Scan for the cell matching the given text and deliver its [x, y] coordinate at center. 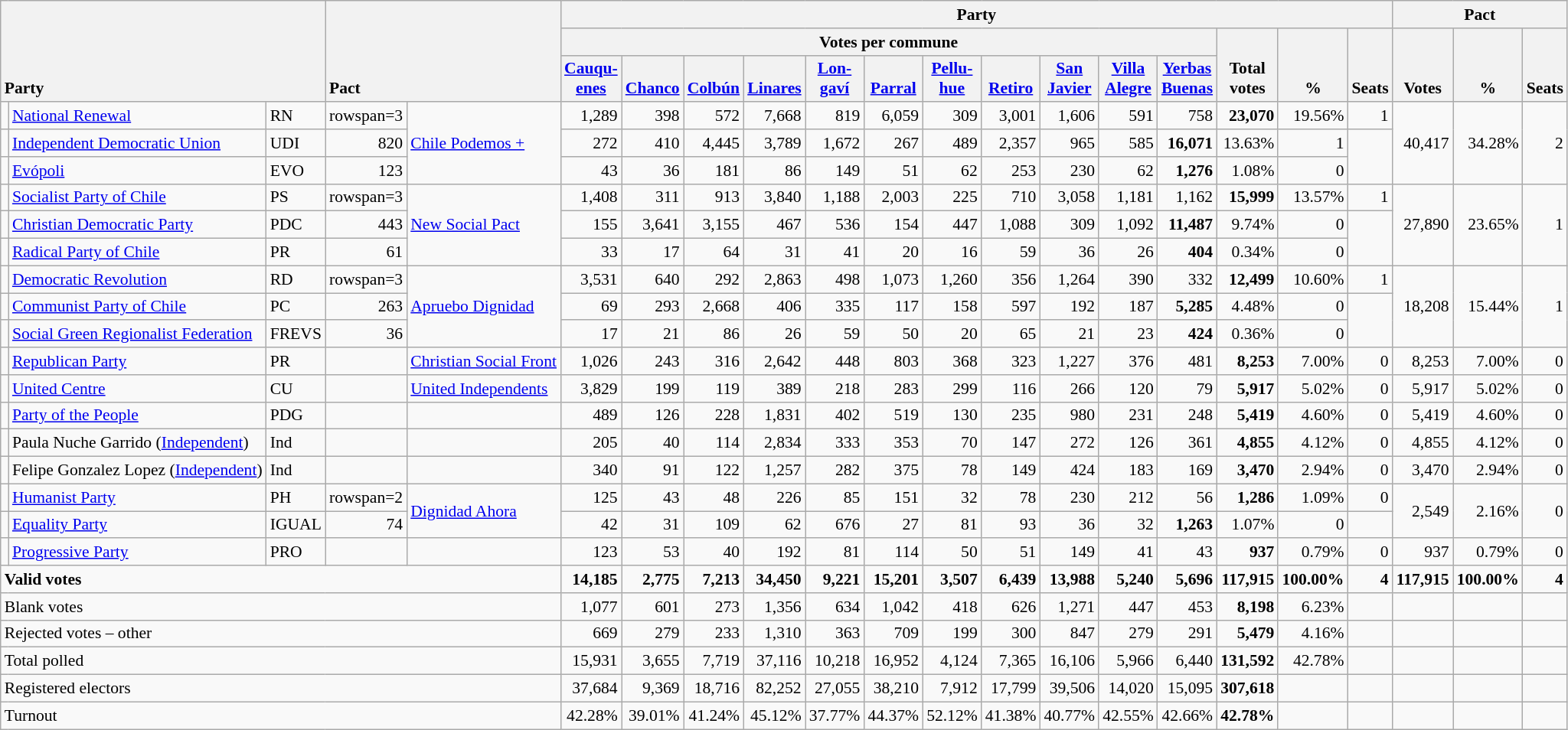
980 [1069, 416]
Cauqu-enes [591, 78]
3,829 [591, 389]
273 [714, 607]
15,931 [591, 661]
17,799 [1011, 689]
293 [652, 307]
PDG [296, 416]
PC [296, 307]
1,088 [1011, 225]
16 [952, 253]
498 [835, 279]
27 [893, 525]
1.09% [1312, 497]
New Social Pact [484, 225]
Felipe Gonzalez Lopez (Independent) [138, 471]
231 [1129, 416]
Parral [893, 78]
267 [893, 143]
406 [775, 307]
Communist Party of Chile [138, 307]
61 [366, 253]
Linares [775, 78]
Lon-gaví [835, 78]
390 [1129, 279]
34.28% [1488, 144]
292 [714, 279]
27,890 [1423, 225]
634 [835, 607]
11,487 [1187, 225]
443 [366, 225]
218 [835, 389]
233 [714, 634]
PDC [296, 225]
353 [893, 443]
266 [1069, 389]
130 [952, 416]
333 [835, 443]
8,198 [1247, 607]
5,240 [1129, 579]
Total polled [280, 661]
41.38% [1011, 715]
212 [1129, 497]
147 [1011, 443]
Democratic Revolution [138, 279]
1,026 [591, 361]
PH [296, 497]
65 [1011, 334]
44.37% [893, 715]
Independent Democratic Union [138, 143]
9,221 [835, 579]
14,020 [1129, 689]
16,106 [1069, 661]
RD [296, 279]
1,162 [1187, 197]
640 [652, 279]
39,506 [1069, 689]
Christian Social Front [484, 361]
253 [1011, 171]
117 [893, 307]
42.66% [1187, 715]
Votes [1423, 66]
803 [893, 361]
YerbasBuenas [1187, 78]
1,042 [893, 607]
1,606 [1069, 116]
1,257 [775, 471]
79 [1187, 389]
39.01% [652, 715]
7,365 [1011, 661]
74 [366, 525]
626 [1011, 607]
1,286 [1247, 497]
340 [591, 471]
410 [652, 143]
Humanist Party [138, 497]
91 [652, 471]
42.28% [591, 715]
7,668 [775, 116]
64 [714, 253]
82,252 [775, 689]
226 [775, 497]
481 [1187, 361]
7,912 [952, 689]
709 [893, 634]
15.44% [1488, 306]
85 [835, 497]
572 [714, 116]
1,188 [835, 197]
42.55% [1129, 715]
5,479 [1247, 634]
109 [714, 525]
183 [1129, 471]
Pellu-hue [952, 78]
1,263 [1187, 525]
2,357 [1011, 143]
16,071 [1187, 143]
187 [1129, 307]
1,181 [1129, 197]
15,999 [1247, 197]
120 [1129, 389]
591 [1129, 116]
368 [952, 361]
847 [1069, 634]
34,450 [775, 579]
23,070 [1247, 116]
53 [652, 552]
418 [952, 607]
3,655 [652, 661]
601 [652, 607]
3,001 [1011, 116]
41.24% [714, 715]
5,966 [1129, 661]
10,218 [835, 661]
2,549 [1423, 511]
9.74% [1247, 225]
2,863 [775, 279]
585 [1129, 143]
0.36% [1247, 334]
Blank votes [280, 607]
15,201 [893, 579]
48 [714, 497]
RN [296, 116]
467 [775, 225]
389 [775, 389]
1,672 [835, 143]
70 [952, 443]
154 [893, 225]
3,531 [591, 279]
710 [1011, 197]
Paula Nuche Garrido (Independent) [138, 443]
9,369 [652, 689]
758 [1187, 116]
Valid votes [280, 579]
225 [952, 197]
1,310 [775, 634]
913 [714, 197]
248 [1187, 416]
125 [591, 497]
4.16% [1312, 634]
IGUAL [296, 525]
4.48% [1247, 307]
52.12% [952, 715]
151 [893, 497]
23.65% [1488, 225]
1,831 [775, 416]
398 [652, 116]
299 [952, 389]
819 [835, 116]
2,642 [775, 361]
United Centre [138, 389]
Chanco [652, 78]
205 [591, 443]
3,155 [714, 225]
37.77% [835, 715]
SanJavier [1069, 78]
19.56% [1312, 116]
40,417 [1423, 144]
13,988 [1069, 579]
Totalvotes [1247, 66]
311 [652, 197]
40.77% [1069, 715]
6,059 [893, 116]
38,210 [893, 689]
283 [893, 389]
1,408 [591, 197]
448 [835, 361]
Social Green Regionalist Federation [138, 334]
Apruebo Dignidad [484, 306]
2,668 [714, 307]
3,507 [952, 579]
1,276 [1187, 171]
1,271 [1069, 607]
597 [1011, 307]
1,264 [1069, 279]
18,208 [1423, 306]
Votes per commune [888, 42]
3,641 [652, 225]
27,055 [835, 689]
263 [366, 307]
Turnout [280, 715]
FREVS [296, 334]
519 [893, 416]
332 [1187, 279]
2.16% [1488, 511]
1,092 [1129, 225]
UDI [296, 143]
169 [1187, 471]
5,696 [1187, 579]
15,095 [1187, 689]
282 [835, 471]
1,289 [591, 116]
669 [591, 634]
CU [296, 389]
6,440 [1187, 661]
Evópoli [138, 171]
2,003 [893, 197]
5,285 [1187, 307]
69 [591, 307]
361 [1187, 443]
131,592 [1247, 661]
Socialist Party of Chile [138, 197]
291 [1187, 634]
676 [835, 525]
Radical Party of Chile [138, 253]
1.07% [1247, 525]
56 [1187, 497]
10.60% [1312, 279]
6.23% [1312, 607]
16,952 [893, 661]
375 [893, 471]
4,124 [952, 661]
EVO [296, 171]
356 [1011, 279]
Republican Party [138, 361]
13.63% [1247, 143]
1,227 [1069, 361]
PRO [296, 552]
316 [714, 361]
2,834 [775, 443]
965 [1069, 143]
Registered electors [280, 689]
2 [1545, 144]
235 [1011, 416]
18,716 [714, 689]
37,684 [591, 689]
Progressive Party [138, 552]
United Independents [484, 389]
rowspan=2 [366, 497]
4,445 [714, 143]
300 [1011, 634]
1,073 [893, 279]
404 [1187, 253]
1.08% [1247, 171]
Rejected votes – other [280, 634]
7,719 [714, 661]
93 [1011, 525]
820 [366, 143]
Party of the People [138, 416]
37,116 [775, 661]
376 [1129, 361]
1,077 [591, 607]
453 [1187, 607]
155 [591, 225]
7,213 [714, 579]
2,775 [652, 579]
1,260 [952, 279]
14,185 [591, 579]
12,499 [1247, 279]
3,840 [775, 197]
Equality Party [138, 525]
158 [952, 307]
0.34% [1247, 253]
323 [1011, 361]
33 [591, 253]
Christian Democratic Party [138, 225]
1,356 [775, 607]
335 [835, 307]
Retiro [1011, 78]
119 [714, 389]
6,439 [1011, 579]
Chile Podemos + [484, 144]
23 [1129, 334]
Dignidad Ahora [484, 511]
3,058 [1069, 197]
536 [835, 225]
307,618 [1247, 689]
45.12% [775, 715]
3,789 [775, 143]
181 [714, 171]
363 [835, 634]
116 [1011, 389]
243 [652, 361]
Colbún [714, 78]
122 [714, 471]
VillaAlegre [1129, 78]
PS [296, 197]
228 [714, 416]
42 [591, 525]
13.57% [1312, 197]
402 [835, 416]
National Renewal [138, 116]
